Search for the cell housing the specified text and yield its [X, Y] center coordinate. 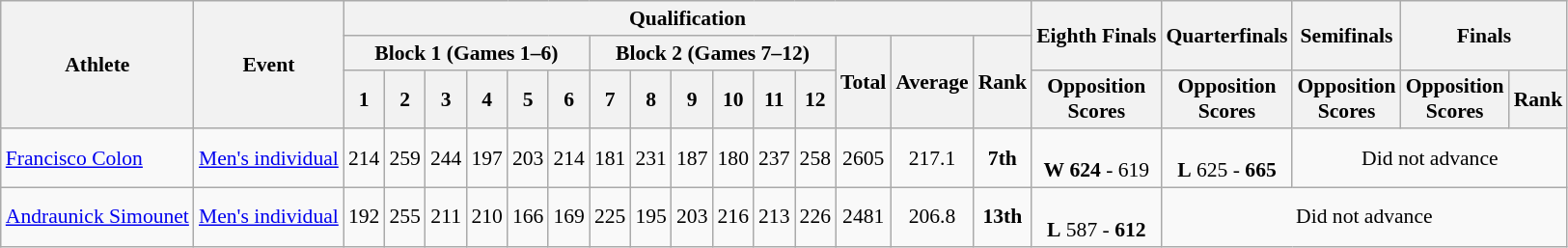
2605 [863, 158]
W 624 - 619 [1096, 158]
231 [650, 158]
206.8 [932, 218]
244 [446, 158]
225 [610, 218]
2481 [863, 218]
L 587 - 612 [1096, 218]
Event [268, 65]
255 [405, 218]
211 [446, 218]
Block 1 (Games 1–6) [467, 53]
169 [569, 218]
10 [733, 98]
Andraunick Simounet [97, 218]
258 [816, 158]
8 [650, 98]
11 [774, 98]
213 [774, 218]
6 [569, 98]
Block 2 (Games 7–12) [712, 53]
181 [610, 158]
2 [405, 98]
7th [1004, 158]
210 [486, 218]
Athlete [97, 65]
Eighth Finals [1096, 35]
L 625 - 665 [1226, 158]
Qualification [687, 18]
195 [650, 218]
9 [693, 98]
166 [529, 218]
3 [446, 98]
4 [486, 98]
Quarterfinals [1226, 35]
12 [816, 98]
Average [932, 83]
Finals [1484, 35]
259 [405, 158]
7 [610, 98]
1 [365, 98]
Total [863, 83]
197 [486, 158]
5 [529, 98]
217.1 [932, 158]
13th [1004, 218]
Semifinals [1346, 35]
Francisco Colon [97, 158]
187 [693, 158]
237 [774, 158]
226 [816, 218]
216 [733, 218]
192 [365, 218]
180 [733, 158]
